Return (X, Y) of the center of cell containing provided text 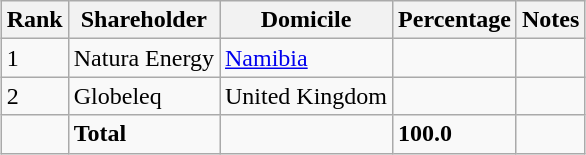
Natura Energy (144, 58)
Domicile (306, 20)
Shareholder (144, 20)
Globeleq (144, 96)
Notes (550, 20)
100.0 (455, 134)
1 (34, 58)
Namibia (306, 58)
United Kingdom (306, 96)
Percentage (455, 20)
Total (144, 134)
2 (34, 96)
Rank (34, 20)
